Provide the (x, y) coordinate of the cell's center where the given text is located.  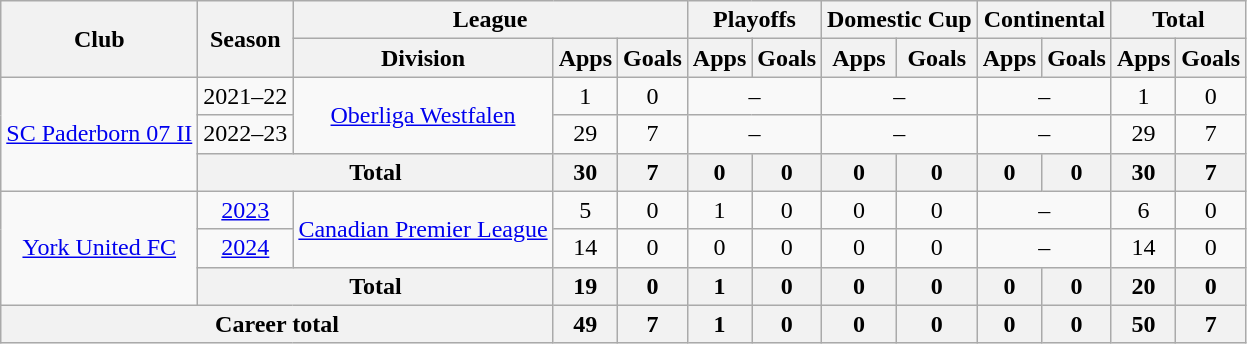
20 (1143, 286)
50 (1143, 324)
Oberliga Westfalen (423, 115)
League (490, 20)
49 (585, 324)
6 (1143, 210)
19 (585, 286)
2022–23 (246, 134)
Playoffs (754, 20)
Career total (277, 324)
York United FC (100, 248)
Canadian Premier League (423, 229)
2023 (246, 210)
5 (585, 210)
SC Paderborn 07 II (100, 134)
Continental (1044, 20)
2024 (246, 248)
Club (100, 39)
Domestic Cup (900, 20)
Division (423, 58)
Season (246, 39)
2021–22 (246, 96)
